Pinpoint the cell where the given text exists, returning its (x, y) midpoint coordinate. 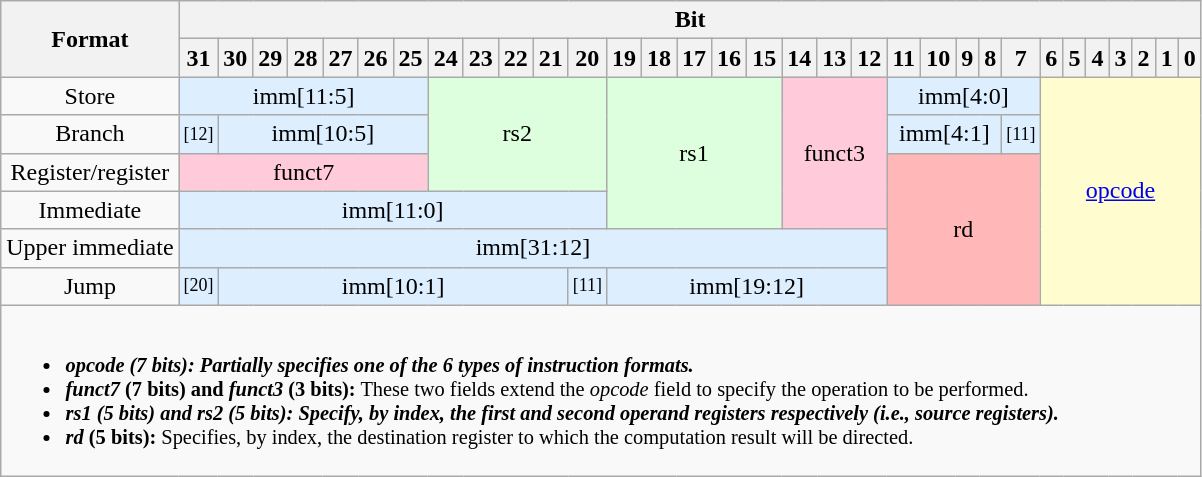
17 (694, 58)
[20] (198, 286)
30 (236, 58)
11 (904, 58)
26 (376, 58)
27 (340, 58)
22 (516, 58)
10 (938, 58)
imm[11:5] (304, 96)
25 (410, 58)
Register/register (90, 172)
19 (624, 58)
rs2 (517, 134)
6 (1052, 58)
14 (800, 58)
4 (1098, 58)
imm[10:5] (323, 134)
imm[11:0] (392, 210)
Bit (690, 20)
Immediate (90, 210)
21 (550, 58)
24 (446, 58)
7 (1021, 58)
2 (1144, 58)
13 (834, 58)
8 (990, 58)
9 (968, 58)
23 (480, 58)
Format (90, 39)
imm[4:1] (944, 134)
imm[19:12] (746, 286)
Upper immediate (90, 248)
opcode (1120, 191)
20 (587, 58)
29 (270, 58)
imm[31:12] (533, 248)
12 (870, 58)
15 (764, 58)
Branch (90, 134)
rd (964, 229)
rs1 (694, 153)
imm[10:1] (394, 286)
imm[4:0] (964, 96)
Jump (90, 286)
16 (730, 58)
1 (1166, 58)
28 (306, 58)
funct3 (834, 153)
5 (1074, 58)
Store (90, 96)
0 (1190, 58)
31 (198, 58)
[12] (198, 134)
18 (658, 58)
funct7 (304, 172)
3 (1120, 58)
